Search for the cell housing the specified text and yield its (x, y) center coordinate. 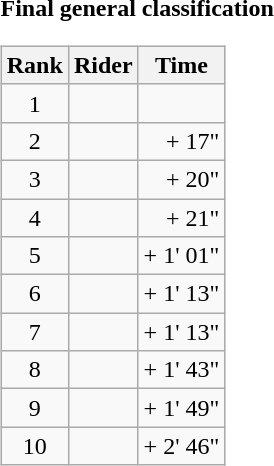
4 (34, 217)
+ 1' 49" (182, 408)
+ 20" (182, 179)
8 (34, 370)
+ 1' 43" (182, 370)
3 (34, 179)
7 (34, 332)
+ 2' 46" (182, 446)
Rank (34, 65)
1 (34, 103)
Time (182, 65)
6 (34, 294)
+ 1' 01" (182, 256)
+ 21" (182, 217)
10 (34, 446)
2 (34, 141)
5 (34, 256)
+ 17" (182, 141)
Rider (103, 65)
9 (34, 408)
